Scan for the cell matching the given text and deliver its [X, Y] coordinate at center. 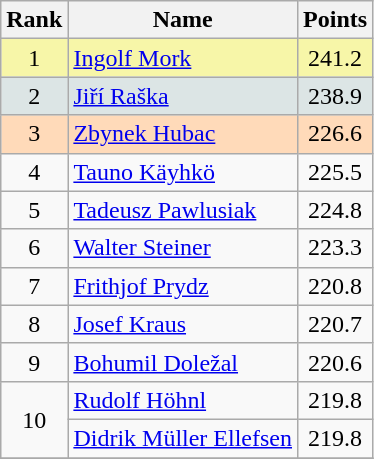
223.3 [336, 248]
Tauno Käyhkö [183, 172]
Ingolf Mork [183, 58]
4 [34, 172]
Josef Kraus [183, 324]
Didrik Müller Ellefsen [183, 438]
10 [34, 419]
Jiří Raška [183, 96]
1 [34, 58]
Bohumil Doležal [183, 362]
Zbynek Hubac [183, 134]
220.6 [336, 362]
224.8 [336, 210]
220.8 [336, 286]
226.6 [336, 134]
7 [34, 286]
Frithjof Prydz [183, 286]
220.7 [336, 324]
Name [183, 20]
Walter Steiner [183, 248]
Tadeusz Pawlusiak [183, 210]
6 [34, 248]
241.2 [336, 58]
225.5 [336, 172]
Rank [34, 20]
5 [34, 210]
238.9 [336, 96]
2 [34, 96]
8 [34, 324]
Rudolf Höhnl [183, 400]
9 [34, 362]
Points [336, 20]
3 [34, 134]
